Return the [x, y] coordinate for the center point of the cell that contains the specified text.  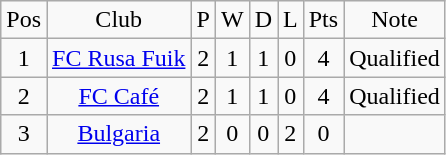
Note [395, 20]
FC Café [118, 96]
Pos [24, 20]
D [263, 20]
Pts [323, 20]
P [203, 20]
W [232, 20]
3 [24, 134]
FC Rusa Fuik [118, 58]
L [291, 20]
Bulgaria [118, 134]
Club [118, 20]
